Pinpoint the cell where the given text exists, returning its [x, y] midpoint coordinate. 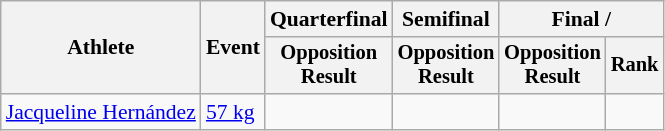
Rank [635, 66]
Jacqueline Hernández [101, 112]
Quarterfinal [329, 19]
Final / [581, 19]
57 kg [233, 112]
Semifinal [446, 19]
Event [233, 48]
Athlete [101, 48]
